Detect which cell encompasses the target text, then output its (x, y) center coordinate. 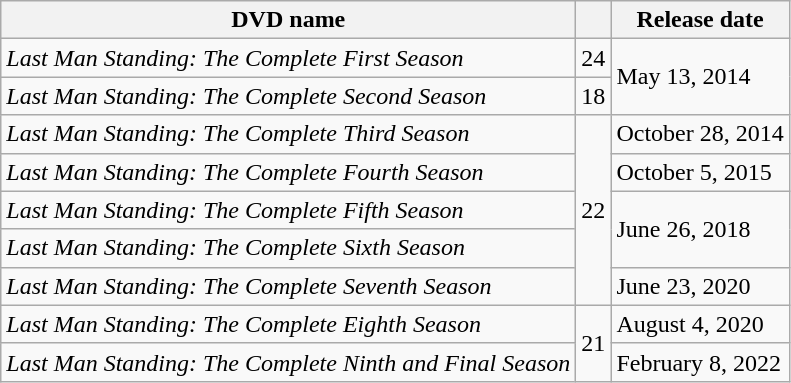
June 23, 2020 (700, 286)
Last Man Standing: The Complete Second Season (288, 96)
February 8, 2022 (700, 362)
21 (594, 343)
October 28, 2014 (700, 134)
Last Man Standing: The Complete Eighth Season (288, 324)
Last Man Standing: The Complete First Season (288, 58)
Last Man Standing: The Complete Third Season (288, 134)
Last Man Standing: The Complete Fifth Season (288, 210)
24 (594, 58)
22 (594, 210)
October 5, 2015 (700, 172)
Last Man Standing: The Complete Sixth Season (288, 248)
Last Man Standing: The Complete Fourth Season (288, 172)
DVD name (288, 20)
Last Man Standing: The Complete Seventh Season (288, 286)
Last Man Standing: The Complete Ninth and Final Season (288, 362)
Release date (700, 20)
May 13, 2014 (700, 77)
18 (594, 96)
June 26, 2018 (700, 229)
August 4, 2020 (700, 324)
